Capture the cell that displays the provided text and extract its (X, Y) central coordinate. 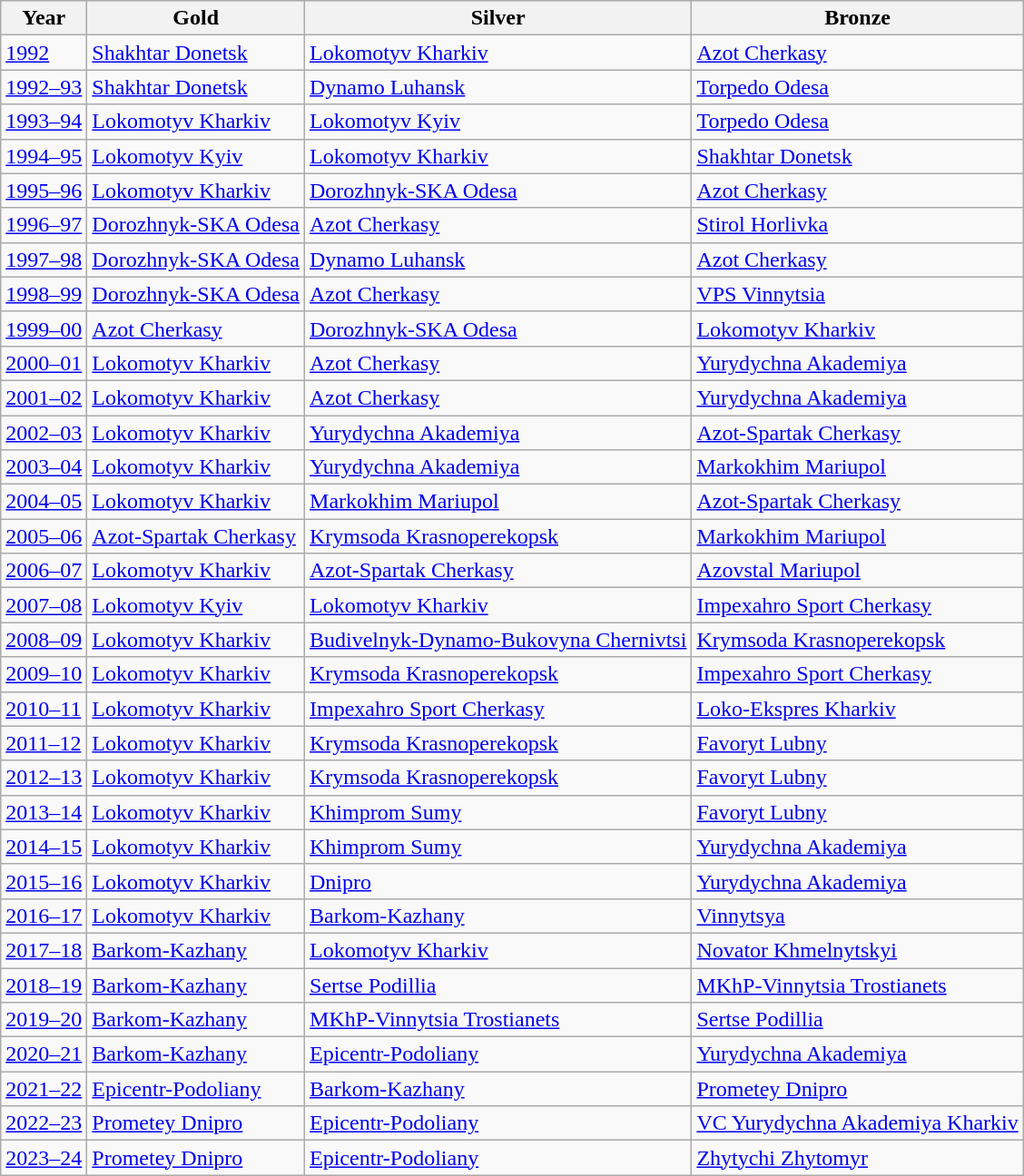
1994–95 (44, 156)
2002–03 (44, 433)
2019–20 (44, 1020)
Dnipro (498, 881)
2010–11 (44, 709)
Silver (498, 18)
2017–18 (44, 950)
2021–22 (44, 1089)
2009–10 (44, 674)
Year (44, 18)
2000–01 (44, 363)
1995–96 (44, 191)
2020–21 (44, 1054)
2003–04 (44, 467)
Bronze (857, 18)
VC Yurydychna Akademiya Kharkiv (857, 1123)
Zhytychi Zhytomyr (857, 1158)
2012–13 (44, 778)
2008–09 (44, 640)
2023–24 (44, 1158)
2018–19 (44, 985)
Vinnytsya (857, 916)
Stirol Horlivka (857, 225)
1998–99 (44, 294)
2007–08 (44, 605)
2001–02 (44, 397)
2004–05 (44, 502)
2016–17 (44, 916)
Loko-Ekspres Kharkiv (857, 709)
1993–94 (44, 122)
2011–12 (44, 743)
Gold (196, 18)
2015–16 (44, 881)
1992 (44, 53)
1996–97 (44, 225)
2006–07 (44, 571)
1997–98 (44, 260)
Azovstal Mariupol (857, 571)
VPS Vinnytsia (857, 294)
2005–06 (44, 536)
1999–00 (44, 328)
2022–23 (44, 1123)
2014–15 (44, 847)
Budivelnyk-Dynamo-Bukovyna Chernivtsi (498, 640)
1992–93 (44, 87)
2013–14 (44, 812)
Novator Khmelnytskyi (857, 950)
